Output the (x, y) coordinate of the center of the cell containing the given text.  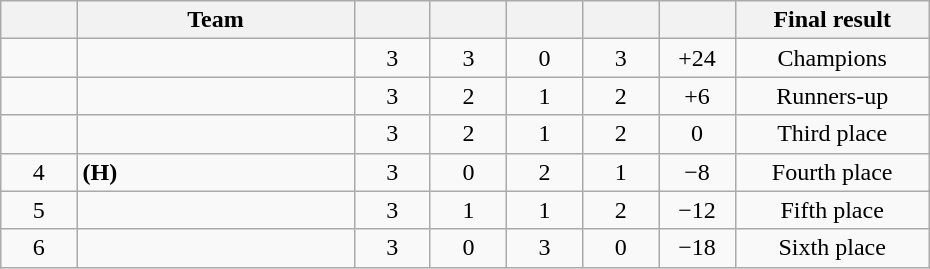
−8 (697, 172)
Final result (832, 20)
Sixth place (832, 248)
Champions (832, 58)
Team (216, 20)
Fourth place (832, 172)
(H) (216, 172)
−18 (697, 248)
5 (39, 210)
Third place (832, 134)
Fifth place (832, 210)
6 (39, 248)
+6 (697, 96)
Runners-up (832, 96)
4 (39, 172)
+24 (697, 58)
−12 (697, 210)
